Extract the [X, Y] coordinate from the center of the cell holding the provided text.  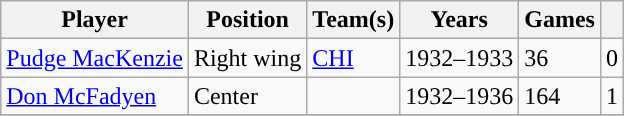
Pudge MacKenzie [95, 58]
Right wing [247, 58]
Center [247, 96]
Don McFadyen [95, 96]
Position [247, 20]
Years [460, 20]
1 [612, 96]
36 [560, 58]
Player [95, 20]
CHI [354, 58]
Team(s) [354, 20]
1932–1936 [460, 96]
0 [612, 58]
164 [560, 96]
1932–1933 [460, 58]
Games [560, 20]
